Return (X, Y) of the center of cell containing provided text 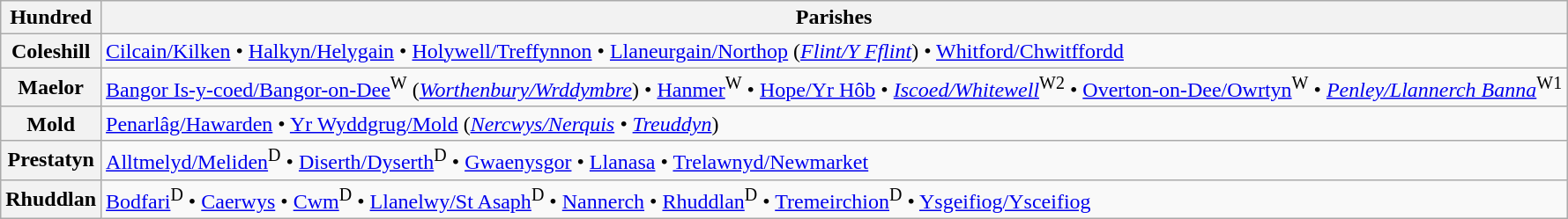
Prestatyn (51, 160)
BodfariD • Caerwys • CwmD • Llanelwy/St AsaphD • Nannerch • RhuddlanD • TremeirchionD • Ysgeifiog/Ysceifiog (834, 199)
Mold (51, 123)
Hundred (51, 18)
Parishes (834, 18)
Rhuddlan (51, 199)
Penarlâg/Hawarden • Yr Wyddgrug/Mold (Nercwys/Nerquis • Treuddyn) (834, 123)
Coleshill (51, 51)
Maelor (51, 88)
Alltmelyd/MelidenD • Diserth/DyserthD • Gwaenysgor • Llanasa • Trelawnyd/Newmarket (834, 160)
Cilcain/Kilken • Halkyn/Helygain • Holywell/Treffynnon • Llaneurgain/Northop (Flint/Y Fflint) • Whitford/Chwitffordd (834, 51)
